Capture the cell that displays the provided text and extract its (X, Y) central coordinate. 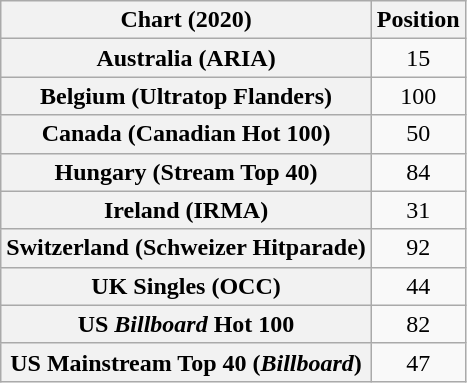
US Billboard Hot 100 (186, 324)
84 (418, 172)
31 (418, 210)
Position (418, 20)
50 (418, 134)
Australia (ARIA) (186, 58)
Hungary (Stream Top 40) (186, 172)
Canada (Canadian Hot 100) (186, 134)
Chart (2020) (186, 20)
UK Singles (OCC) (186, 286)
15 (418, 58)
Switzerland (Schweizer Hitparade) (186, 248)
Belgium (Ultratop Flanders) (186, 96)
Ireland (IRMA) (186, 210)
47 (418, 362)
100 (418, 96)
US Mainstream Top 40 (Billboard) (186, 362)
92 (418, 248)
82 (418, 324)
44 (418, 286)
